Output the (X, Y) coordinate of the center of the cell containing the given text.  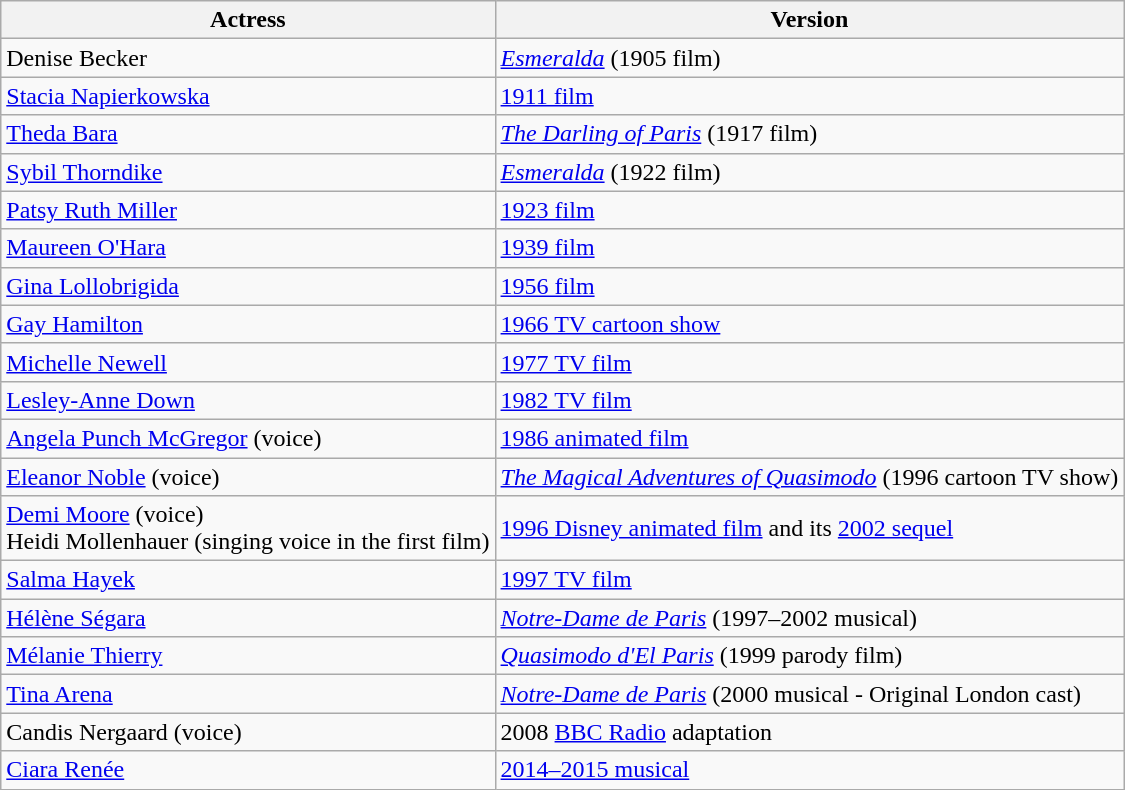
Maureen O'Hara (248, 248)
1923 film (810, 210)
Mélanie Thierry (248, 656)
Candis Nergaard (voice) (248, 732)
Tina Arena (248, 694)
2008 BBC Radio adaptation (810, 732)
1911 film (810, 96)
Theda Bara (248, 134)
Eleanor Noble (voice) (248, 477)
1982 TV film (810, 400)
Esmeralda (1905 film) (810, 58)
Michelle Newell (248, 362)
Hélène Ségara (248, 618)
Quasimodo d'El Paris (1999 parody film) (810, 656)
Version (810, 20)
Gina Lollobrigida (248, 286)
Angela Punch McGregor (voice) (248, 438)
1966 TV cartoon show (810, 324)
Lesley-Anne Down (248, 400)
The Magical Adventures of Quasimodo (1996 cartoon TV show) (810, 477)
Salma Hayek (248, 580)
1996 Disney animated film and its 2002 sequel (810, 528)
1977 TV film (810, 362)
Esmeralda (1922 film) (810, 172)
Ciara Renée (248, 770)
2014–2015 musical (810, 770)
Notre-Dame de Paris (1997–2002 musical) (810, 618)
Demi Moore (voice)Heidi Mollenhauer (singing voice in the first film) (248, 528)
1986 animated film (810, 438)
Notre-Dame de Paris (2000 musical - Original London cast) (810, 694)
Stacia Napierkowska (248, 96)
Gay Hamilton (248, 324)
Actress (248, 20)
1939 film (810, 248)
Denise Becker (248, 58)
1956 film (810, 286)
Sybil Thorndike (248, 172)
Patsy Ruth Miller (248, 210)
The Darling of Paris (1917 film) (810, 134)
1997 TV film (810, 580)
